From the cell containing the given text, extract its center point as (x, y) coordinate. 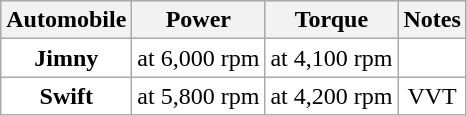
at 4,200 rpm (332, 96)
at 5,800 rpm (198, 96)
Power (198, 20)
VVT (432, 96)
Jimny (66, 58)
Swift (66, 96)
Torque (332, 20)
Automobile (66, 20)
at 6,000 rpm (198, 58)
Notes (432, 20)
at 4,100 rpm (332, 58)
